Return the (x, y) coordinate for the center point of the cell that contains the specified text.  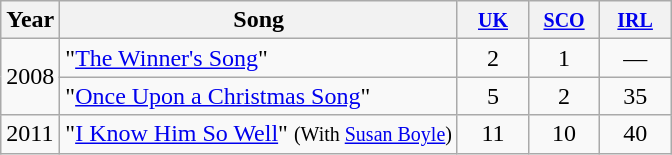
"I Know Him So Well" (With Susan Boyle) (259, 134)
1 (564, 58)
2011 (30, 134)
IRL (636, 20)
35 (636, 96)
40 (636, 134)
"The Winner's Song" (259, 58)
2008 (30, 77)
Year (30, 20)
— (636, 58)
Song (259, 20)
10 (564, 134)
SCO (564, 20)
11 (492, 134)
5 (492, 96)
"Once Upon a Christmas Song" (259, 96)
UK (492, 20)
